From the cell containing the given text, extract its center point as (X, Y) coordinate. 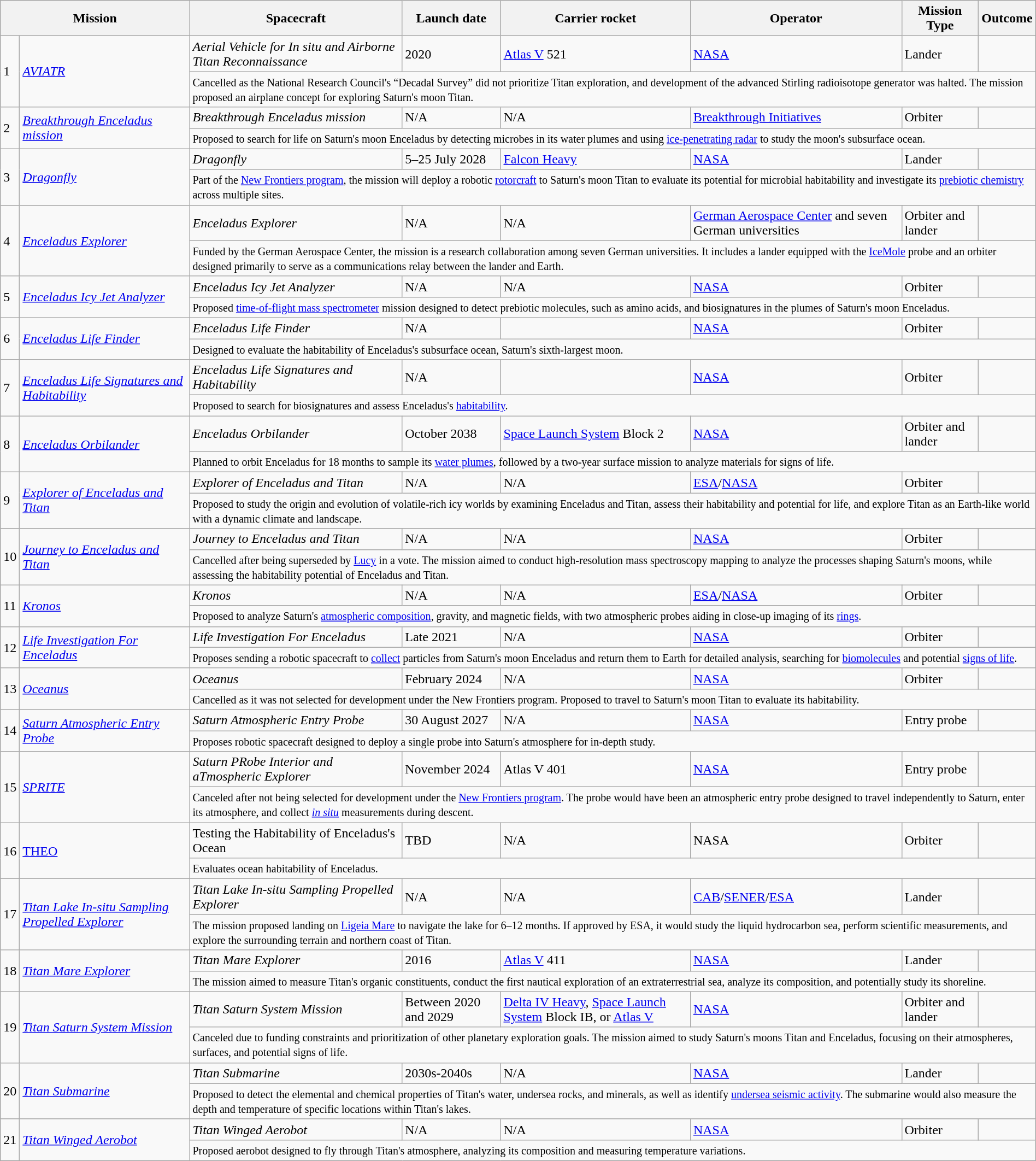
AVIATR (105, 72)
Spacecraft (296, 19)
Breakthrough Initiatives (796, 118)
November 2024 (451, 770)
1 (10, 72)
16 (10, 851)
German Aerospace Center and seven German universities (796, 223)
11 (10, 606)
Space Launch System Block 2 (596, 434)
CAB/SENER/ESA (796, 896)
Carrier rocket (596, 19)
20 (10, 1091)
2016 (451, 960)
Delta IV Heavy, Space Launch System Block IB, or Atlas V (596, 1009)
Proposes robotic spacecraft designed to deploy a single probe into Saturn's atmosphere for in-depth study. (613, 741)
19 (10, 1027)
14 (10, 730)
Operator (796, 19)
5–25 July 2028 (451, 159)
TBD (451, 841)
Late 2021 (451, 637)
17 (10, 914)
Atlas V 401 (596, 770)
15 (10, 787)
February 2024 (451, 678)
6 (10, 338)
5 (10, 297)
Launch date (451, 19)
Outcome (1008, 19)
Proposed aerobot designed to fly through Titan's atmosphere, analyzing its composition and measuring temperature variations. (613, 1150)
THEO (105, 851)
Falcon Heavy (596, 159)
Between 2020 and 2029 (451, 1009)
18 (10, 971)
Atlas V 521 (596, 54)
Atlas V 411 (596, 960)
Mission (95, 19)
SPRITE (105, 787)
Mission Type (940, 19)
2020 (451, 54)
4 (10, 241)
13 (10, 689)
Saturn PRobe Interior and aTmospheric Explorer (296, 770)
Proposed to search for biosignatures and assess Enceladus's habitability. (613, 406)
Planned to orbit Enceladus for 18 months to sample its water plumes, followed by a two-year surface mission to analyze materials for signs of life. (613, 462)
3 (10, 177)
Aerial Vehicle for In situ and Airborne Titan Reconnaissance (296, 54)
12 (10, 647)
Evaluates ocean habitability of Enceladus. (613, 869)
7 (10, 388)
10 (10, 556)
21 (10, 1140)
2 (10, 128)
9 (10, 501)
2030s-2040s (451, 1073)
30 August 2027 (451, 720)
October 2038 (451, 434)
8 (10, 444)
Designed to evaluate the habitability of Enceladus's subsurface ocean, Saturn's sixth-largest moon. (613, 349)
Testing the Habitability of Enceladus's Ocean (296, 841)
